Identify which cell holds the provided text, then report its (x, y) central coordinate. 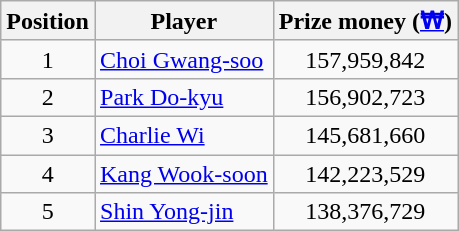
145,681,660 (365, 135)
Park Do-kyu (184, 97)
Position (48, 21)
1 (48, 59)
Choi Gwang-soo (184, 59)
156,902,723 (365, 97)
Charlie Wi (184, 135)
5 (48, 212)
2 (48, 97)
Shin Yong-jin (184, 212)
Prize money (₩) (365, 21)
4 (48, 173)
138,376,729 (365, 212)
Kang Wook-soon (184, 173)
142,223,529 (365, 173)
3 (48, 135)
Player (184, 21)
157,959,842 (365, 59)
